Capture the cell that displays the provided text and extract its (x, y) central coordinate. 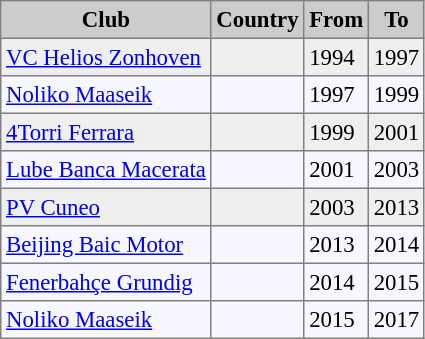
1994 (336, 57)
Country (258, 20)
To (396, 20)
Lube Banca Macerata (106, 170)
4Torri Ferrara (106, 132)
VC Helios Zonhoven (106, 57)
Beijing Baic Motor (106, 245)
PV Cuneo (106, 207)
Club (106, 20)
From (336, 20)
Fenerbahçe Grundig (106, 282)
2017 (396, 320)
